Extract the [X, Y] coordinate from the center of the cell holding the provided text.  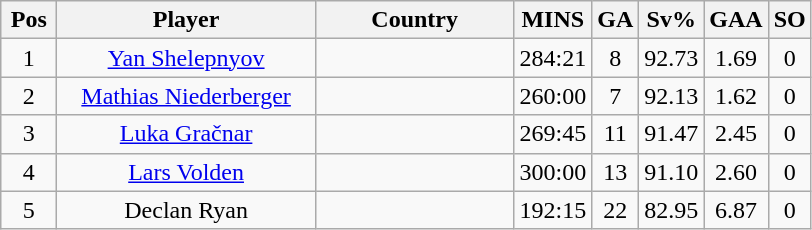
13 [616, 172]
1.62 [736, 96]
4 [29, 172]
Pos [29, 20]
Sv% [672, 20]
284:21 [553, 58]
269:45 [553, 134]
Country [414, 20]
1.69 [736, 58]
Lars Volden [186, 172]
Luka Gračnar [186, 134]
22 [616, 210]
SO [790, 20]
7 [616, 96]
MINS [553, 20]
1 [29, 58]
GA [616, 20]
92.73 [672, 58]
91.47 [672, 134]
5 [29, 210]
8 [616, 58]
2.45 [736, 134]
300:00 [553, 172]
2 [29, 96]
3 [29, 134]
2.60 [736, 172]
260:00 [553, 96]
GAA [736, 20]
82.95 [672, 210]
Yan Shelepnyov [186, 58]
Player [186, 20]
91.10 [672, 172]
6.87 [736, 210]
192:15 [553, 210]
Mathias Niederberger [186, 96]
11 [616, 134]
92.13 [672, 96]
Declan Ryan [186, 210]
